Return the (x, y) coordinate for the center point of the cell that contains the specified text.  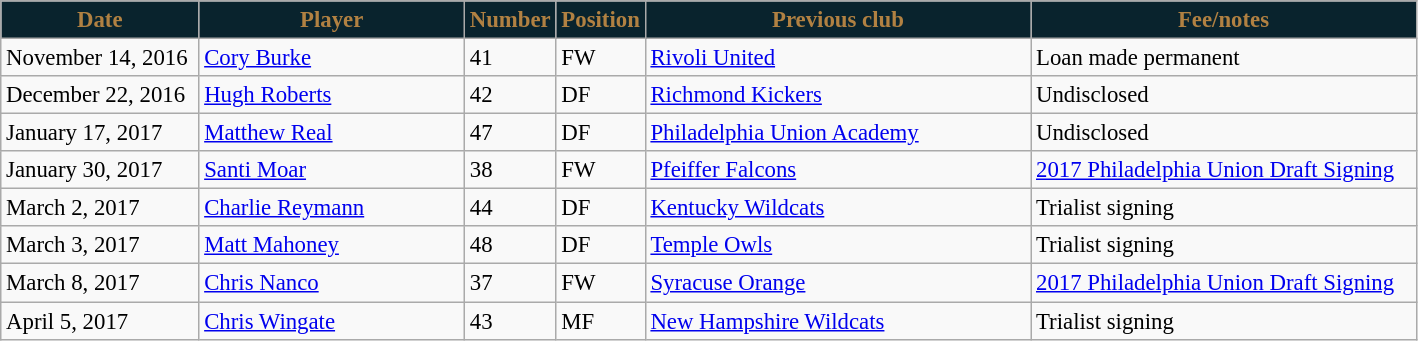
MF (600, 321)
March 2, 2017 (100, 208)
Santi Moar (332, 170)
Loan made permanent (1224, 58)
January 17, 2017 (100, 133)
Charlie Reymann (332, 208)
March 8, 2017 (100, 283)
Temple Owls (838, 245)
Matthew Real (332, 133)
41 (510, 58)
43 (510, 321)
38 (510, 170)
November 14, 2016 (100, 58)
Syracuse Orange (838, 283)
April 5, 2017 (100, 321)
Pfeiffer Falcons (838, 170)
January 30, 2017 (100, 170)
Cory Burke (332, 58)
Richmond Kickers (838, 95)
Number (510, 20)
Rivoli United (838, 58)
Date (100, 20)
March 3, 2017 (100, 245)
Player (332, 20)
Chris Nanco (332, 283)
48 (510, 245)
Kentucky Wildcats (838, 208)
Chris Wingate (332, 321)
Matt Mahoney (332, 245)
Previous club (838, 20)
New Hampshire Wildcats (838, 321)
42 (510, 95)
December 22, 2016 (100, 95)
Hugh Roberts (332, 95)
37 (510, 283)
Philadelphia Union Academy (838, 133)
Fee/notes (1224, 20)
44 (510, 208)
47 (510, 133)
Position (600, 20)
